Return the [x, y] coordinate for the center point of the cell that contains the specified text.  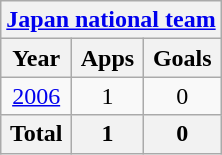
Year [36, 58]
2006 [36, 96]
Japan national team [111, 20]
Total [36, 134]
Goals [182, 58]
Apps [108, 58]
